Search for the cell housing the specified text and yield its (x, y) center coordinate. 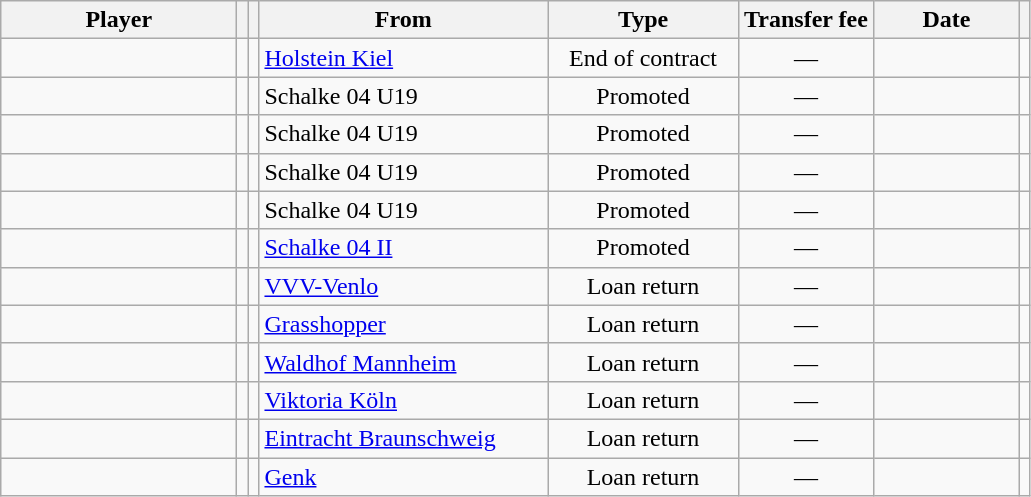
Date (946, 20)
VVV-Venlo (404, 286)
From (404, 20)
Genk (404, 477)
Type (644, 20)
Waldhof Mannheim (404, 362)
Holstein Kiel (404, 58)
Schalke 04 II (404, 248)
Grasshopper (404, 324)
Eintracht Braunschweig (404, 438)
Player (119, 20)
End of contract (644, 58)
Viktoria Köln (404, 400)
Transfer fee (806, 20)
